Return (X, Y) of the center of cell containing provided text 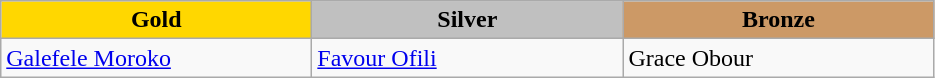
Galefele Moroko (156, 58)
Grace Obour (778, 58)
Favour Ofili (468, 58)
Gold (156, 20)
Silver (468, 20)
Bronze (778, 20)
